From the cell containing the given text, extract its center point as [X, Y] coordinate. 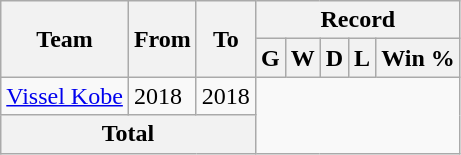
Total [128, 134]
Win % [418, 58]
Vissel Kobe [65, 96]
W [302, 58]
L [362, 58]
To [226, 39]
G [270, 58]
From [162, 39]
D [334, 58]
Record [358, 20]
Team [65, 39]
